Provide the (x, y) coordinate of the cell's center where the given text is located.  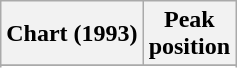
Peakposition (189, 34)
Chart (1993) (72, 34)
